Pinpoint the cell where the given text exists, returning its [X, Y] midpoint coordinate. 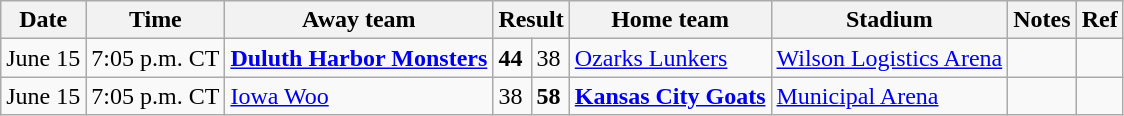
Away team [359, 20]
44 [512, 58]
Ozarks Lunkers [670, 58]
Kansas City Goats [670, 96]
Municipal Arena [890, 96]
Time [156, 20]
Iowa Woo [359, 96]
Stadium [890, 20]
Home team [670, 20]
Date [44, 20]
58 [550, 96]
Duluth Harbor Monsters [359, 58]
Result [531, 20]
Ref [1100, 20]
Wilson Logistics Arena [890, 58]
Notes [1042, 20]
